Identify which cell holds the provided text, then report its (x, y) central coordinate. 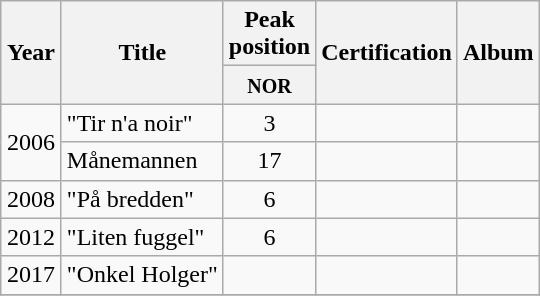
Album (498, 52)
Title (142, 52)
Certification (387, 52)
17 (269, 161)
2012 (32, 237)
NOR (269, 85)
"Liten fuggel" (142, 237)
3 (269, 123)
Månemannen (142, 161)
"På bredden" (142, 199)
2006 (32, 142)
2008 (32, 199)
2017 (32, 275)
"Tir n'a noir" (142, 123)
Year (32, 52)
Peak position (269, 34)
"Onkel Holger" (142, 275)
